Output the [X, Y] coordinate of the center of the cell containing the given text.  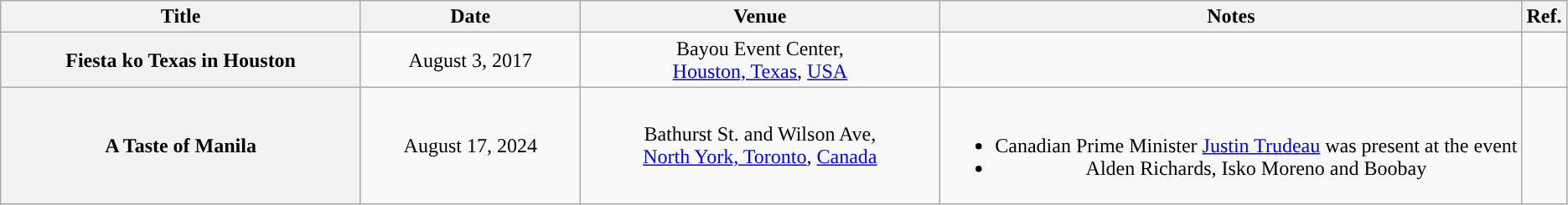
Canadian Prime Minister Justin Trudeau was present at the eventAlden Richards, Isko Moreno and Boobay [1231, 146]
Bathurst St. and Wilson Ave,North York, Toronto, Canada [760, 146]
Fiesta ko Texas in Houston [181, 60]
Bayou Event Center,Houston, Texas, USA [760, 60]
Notes [1231, 17]
August 3, 2017 [470, 60]
Venue [760, 17]
A Taste of Manila [181, 146]
Title [181, 17]
August 17, 2024 [470, 146]
Ref. [1544, 17]
Date [470, 17]
